Return the [X, Y] coordinate for the center point of the cell that contains the specified text.  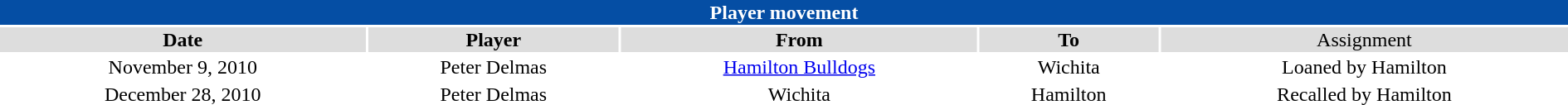
Hamilton Bulldogs [799, 67]
Player [494, 40]
Wichita [1069, 67]
Assignment [1364, 40]
Peter Delmas [494, 67]
From [799, 40]
November 9, 2010 [183, 67]
Date [183, 40]
Loaned by Hamilton [1364, 67]
Player movement [784, 12]
To [1069, 40]
